Determine the (X, Y) coordinate at the center of the cell enclosing the given text.  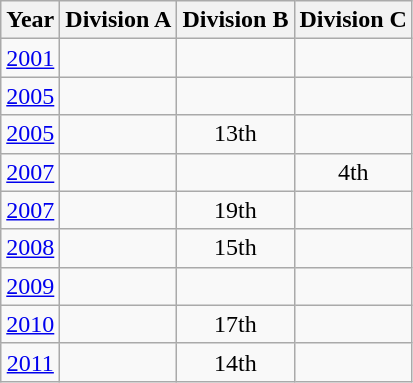
Year (30, 20)
2008 (30, 248)
Division A (118, 20)
14th (236, 362)
13th (236, 134)
Division B (236, 20)
19th (236, 210)
2010 (30, 324)
2001 (30, 58)
Division C (353, 20)
15th (236, 248)
2011 (30, 362)
17th (236, 324)
2009 (30, 286)
4th (353, 172)
